Pinpoint the cell where the given text exists, returning its [X, Y] midpoint coordinate. 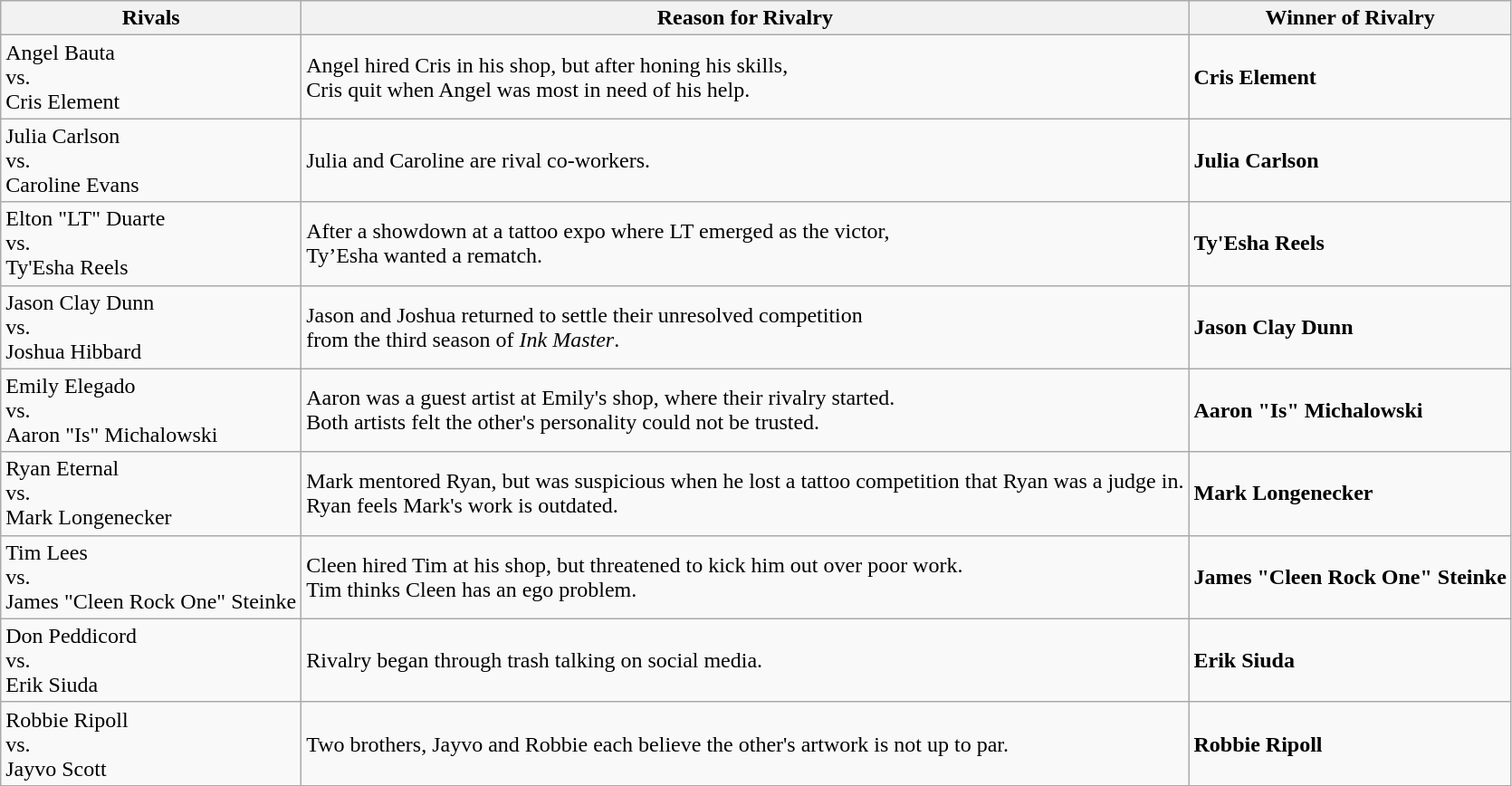
Aaron "Is" Michalowski [1350, 410]
Cris Element [1350, 77]
Angel Bautavs.Cris Element [151, 77]
Elton "LT" Duartevs.Ty'Esha Reels [151, 244]
Don Peddicordvs.Erik Siuda [151, 660]
Julia Carlson [1350, 160]
Reason for Rivalry [745, 18]
Jason and Joshua returned to settle their unresolved competitionfrom the third season of Ink Master. [745, 327]
Angel hired Cris in his shop, but after honing his skills,Cris quit when Angel was most in need of his help. [745, 77]
Rivalry began through trash talking on social media. [745, 660]
Ty'Esha Reels [1350, 244]
Robbie Ripoll [1350, 743]
Julia Carlsonvs.Caroline Evans [151, 160]
Erik Siuda [1350, 660]
Aaron was a guest artist at Emily's shop, where their rivalry started.Both artists felt the other's personality could not be trusted. [745, 410]
Ryan Eternalvs.Mark Longenecker [151, 494]
Mark Longenecker [1350, 494]
After a showdown at a tattoo expo where LT emerged as the victor,Ty’Esha wanted a rematch. [745, 244]
Mark mentored Ryan, but was suspicious when he lost a tattoo competition that Ryan was a judge in.Ryan feels Mark's work is outdated. [745, 494]
Rivals [151, 18]
Julia and Caroline are rival co-workers. [745, 160]
Robbie Ripollvs.Jayvo Scott [151, 743]
Tim Leesvs.James "Cleen Rock One" Steinke [151, 577]
Two brothers, Jayvo and Robbie each believe the other's artwork is not up to par. [745, 743]
Cleen hired Tim at his shop, but threatened to kick him out over poor work.Tim thinks Cleen has an ego problem. [745, 577]
Winner of Rivalry [1350, 18]
Emily Elegadovs.Aaron "Is" Michalowski [151, 410]
Jason Clay Dunn [1350, 327]
Jason Clay Dunnvs.Joshua Hibbard [151, 327]
James "Cleen Rock One" Steinke [1350, 577]
